Output the (x, y) coordinate of the center of the cell containing the given text.  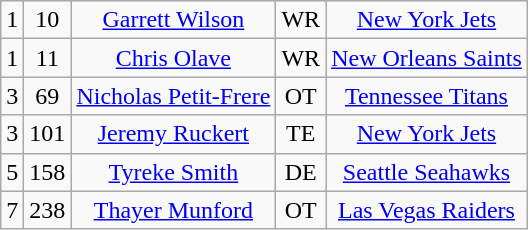
238 (48, 210)
11 (48, 58)
Las Vegas Raiders (427, 210)
10 (48, 20)
7 (12, 210)
Jeremy Ruckert (174, 134)
Garrett Wilson (174, 20)
DE (301, 172)
Tennessee Titans (427, 96)
101 (48, 134)
Seattle Seahawks (427, 172)
158 (48, 172)
69 (48, 96)
Thayer Munford (174, 210)
TE (301, 134)
New Orleans Saints (427, 58)
Tyreke Smith (174, 172)
Chris Olave (174, 58)
Nicholas Petit-Frere (174, 96)
5 (12, 172)
